Return the (x, y) coordinate for the center point of the cell that contains the specified text.  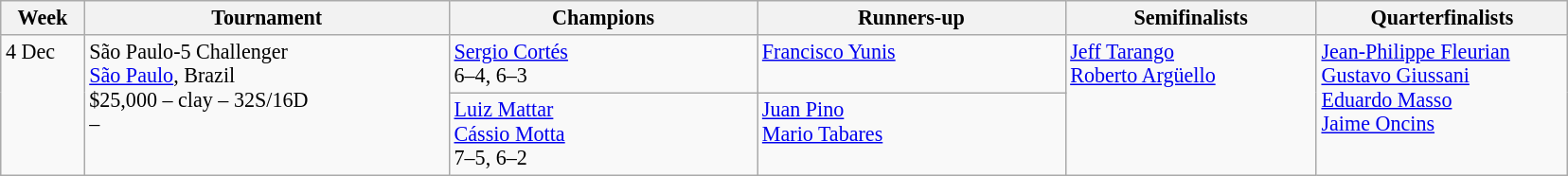
Sergio Cortés 6–4, 6–3 (602, 62)
4 Dec (43, 104)
Jeff Tarango Roberto Argüello (1191, 104)
Semifinalists (1191, 17)
Luiz Mattar Cássio Motta7–5, 6–2 (602, 134)
São Paulo-5 Challenger São Paulo, Brazil$25,000 – clay – 32S/16D – (267, 104)
Quarterfinalists (1441, 17)
Juan Pino Mario Tabares (911, 134)
Jean-Philippe Fleurian Gustavo Giussani Eduardo Masso Jaime Oncins (1441, 104)
Tournament (267, 17)
Runners-up (911, 17)
Francisco Yunis (911, 62)
Champions (602, 17)
Week (43, 17)
